Scan for the cell matching the given text and deliver its [X, Y] coordinate at center. 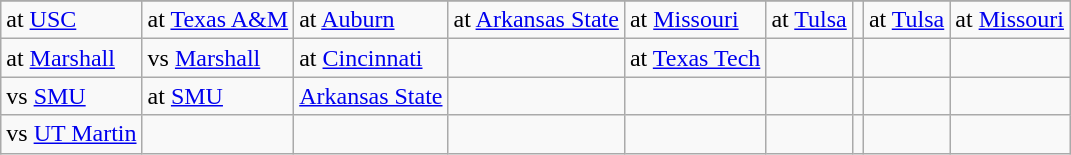
vs SMU [72, 96]
at Marshall [72, 58]
at Arkansas State [536, 20]
at SMU [218, 96]
at Texas Tech [694, 58]
at Auburn [371, 20]
at Texas A&M [218, 20]
vs UT Martin [72, 134]
Arkansas State [371, 96]
vs Marshall [218, 58]
at Cincinnati [371, 58]
at USC [72, 20]
